Provide the [x, y] coordinate of the cell's center where the given text is located.  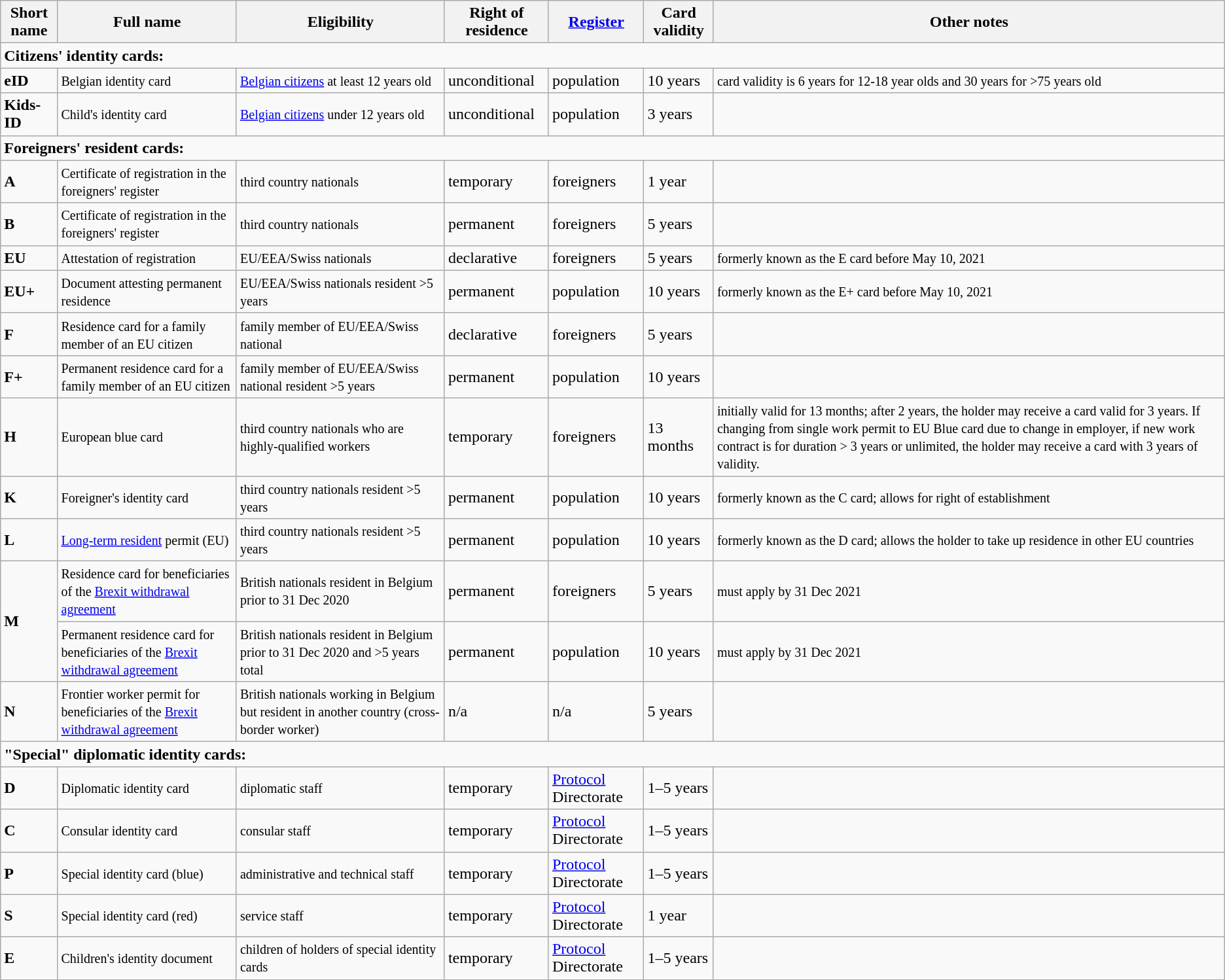
A [29, 182]
Child's identity card [147, 114]
Full name [147, 22]
British nationals working in Belgium but resident in another country (cross-border worker) [340, 712]
Residence card for a family member of an EU citizen [147, 334]
F+ [29, 377]
EU/EEA/Swiss nationals resident >5 years [340, 292]
Short name [29, 22]
K [29, 497]
M [29, 621]
family member of EU/EEA/Swiss national resident >5 years [340, 377]
Foreigners' resident cards: [612, 148]
P [29, 873]
F [29, 334]
Residence card for beneficiaries of the Brexit withdrawal agreement [147, 591]
EU [29, 258]
D [29, 788]
Document attesting permanent residence [147, 292]
formerly known as the C card; allows for right of establishment [968, 497]
diplomatic staff [340, 788]
third country nationals who are highly-qualified workers [340, 437]
13 months [679, 437]
Citizens' identity cards: [612, 56]
Permanent residence card for a family member of an EU citizen [147, 377]
Register [596, 22]
formerly known as the E card before May 10, 2021 [968, 258]
Children's identity document [147, 958]
Other notes [968, 22]
Right of residence [496, 22]
administrative and technical staff [340, 873]
Belgian citizens at least 12 years old [340, 80]
Consular identity card [147, 831]
children of holders of special identity cards [340, 958]
Foreigner's identity card [147, 497]
Permanent residence card for beneficiaries of the Brexit withdrawal agreement [147, 652]
3 years [679, 114]
B [29, 224]
Kids-ID [29, 114]
British nationals resident in Belgium prior to 31 Dec 2020 [340, 591]
eID [29, 80]
E [29, 958]
Belgian identity card [147, 80]
C [29, 831]
EU/EEA/Swiss nationals [340, 258]
Frontier worker permit for beneficiaries of the Brexit withdrawal agreement [147, 712]
Attestation of registration [147, 258]
Diplomatic identity card [147, 788]
European blue card [147, 437]
"Special" diplomatic identity cards: [612, 754]
EU+ [29, 292]
service staff [340, 916]
H [29, 437]
Eligibility [340, 22]
Special identity card (blue) [147, 873]
card validity is 6 years for 12-18 year olds and 30 years for >75 years old [968, 80]
family member of EU/EEA/Swiss national [340, 334]
consular staff [340, 831]
British nationals resident in Belgium prior to 31 Dec 2020 and >5 years total [340, 652]
Special identity card (red) [147, 916]
Long-term resident permit (EU) [147, 540]
S [29, 916]
formerly known as the D card; allows the holder to take up residence in other EU countries [968, 540]
Card validity [679, 22]
formerly known as the E+ card before May 10, 2021 [968, 292]
N [29, 712]
Belgian citizens under 12 years old [340, 114]
L [29, 540]
